Pinpoint the cell where the given text exists, returning its [X, Y] midpoint coordinate. 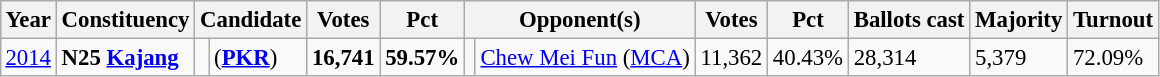
72.09% [1114, 57]
Candidate [251, 20]
16,741 [344, 57]
Turnout [1114, 20]
11,362 [731, 57]
N25 Kajang [125, 57]
Year [28, 20]
28,314 [908, 57]
Chew Mei Fun (MCA) [585, 57]
Opponent(s) [580, 20]
Ballots cast [908, 20]
40.43% [808, 57]
Majority [1019, 20]
2014 [28, 57]
5,379 [1019, 57]
59.57% [422, 57]
Constituency [125, 20]
(PKR) [258, 57]
